From the cell containing the given text, extract its center point as (X, Y) coordinate. 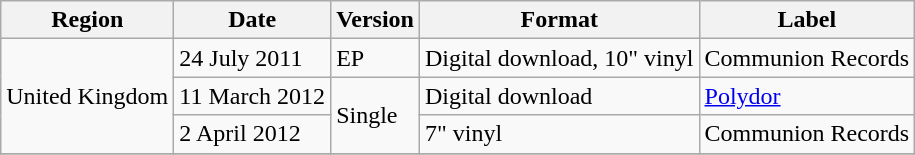
Single (376, 115)
EP (376, 58)
Label (807, 20)
Digital download (559, 96)
Date (252, 20)
7" vinyl (559, 134)
11 March 2012 (252, 96)
Polydor (807, 96)
United Kingdom (88, 96)
Digital download, 10" vinyl (559, 58)
Version (376, 20)
Format (559, 20)
Region (88, 20)
2 April 2012 (252, 134)
24 July 2011 (252, 58)
